Capture the cell that displays the provided text and extract its [x, y] central coordinate. 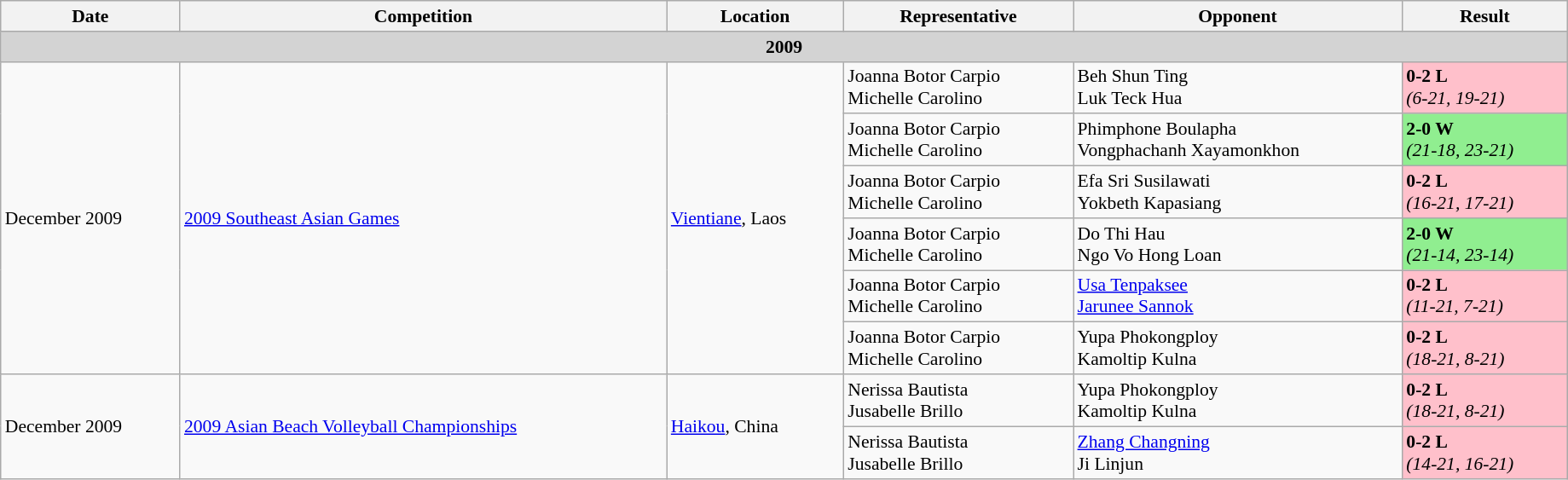
Location [755, 16]
0-2 L (6-21, 19-21) [1484, 87]
Zhang Changning Ji Linjun [1238, 452]
Haikou, China [755, 426]
0-2 L (16-21, 17-21) [1484, 193]
Competition [423, 16]
Result [1484, 16]
2-0 W (21-14, 23-14) [1484, 244]
0-2 L (14-21, 16-21) [1484, 452]
Representative [958, 16]
Phimphone Boulapha Vongphachanh Xayamonkhon [1238, 140]
Beh Shun Ting Luk Teck Hua [1238, 87]
Usa Tenpaksee Jarunee Sannok [1238, 297]
0-2 L (11-21, 7-21) [1484, 297]
Vientiane, Laos [755, 218]
2009 Asian Beach Volleyball Championships [423, 426]
Do Thi Hau Ngo Vo Hong Loan [1238, 244]
Date [90, 16]
2-0 W (21-18, 23-21) [1484, 140]
Opponent [1238, 16]
2009 [784, 47]
2009 Southeast Asian Games [423, 218]
Efa Sri Susilawati Yokbeth Kapasiang [1238, 193]
